For the text-containing cell, return its midpoint in (x, y) coordinate format. 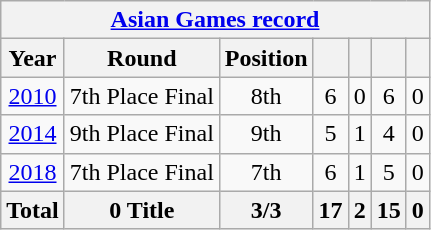
Year (33, 58)
Round (142, 58)
2 (360, 210)
9th Place Final (142, 134)
Total (33, 210)
8th (266, 96)
0 Title (142, 210)
2014 (33, 134)
9th (266, 134)
17 (330, 210)
3/3 (266, 210)
Asian Games record (216, 20)
2010 (33, 96)
4 (388, 134)
7th (266, 172)
2018 (33, 172)
15 (388, 210)
Position (266, 58)
